Identify which cell holds the provided text, then report its (X, Y) central coordinate. 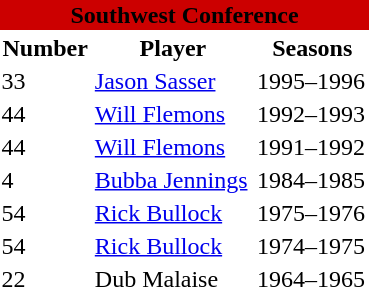
Bubba Jennings (172, 180)
Jason Sasser (172, 81)
Southwest Conference (184, 15)
Player (172, 48)
1992–1993 (312, 114)
1991–1992 (312, 147)
4 (45, 180)
33 (45, 81)
1975–1976 (312, 213)
1984–1985 (312, 180)
Number (45, 48)
1974–1975 (312, 246)
1995–1996 (312, 81)
Seasons (312, 48)
